Scan for the cell matching the given text and deliver its (X, Y) coordinate at center. 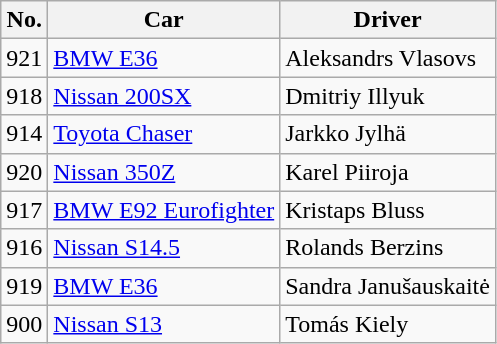
914 (24, 134)
Dmitriy Illyuk (388, 96)
Nissan 200SX (164, 96)
900 (24, 324)
Driver (388, 20)
Karel Piiroja (388, 172)
916 (24, 248)
917 (24, 210)
921 (24, 58)
Nissan 350Z (164, 172)
Aleksandrs Vlasovs (388, 58)
Tomás Kiely (388, 324)
920 (24, 172)
No. (24, 20)
Kristaps Bluss (388, 210)
Nissan S13 (164, 324)
BMW E92 Eurofighter (164, 210)
Sandra Janušauskaitė (388, 286)
919 (24, 286)
Rolands Berzins (388, 248)
Toyota Chaser (164, 134)
918 (24, 96)
Nissan S14.5 (164, 248)
Car (164, 20)
Jarkko Jylhä (388, 134)
